Search for the cell housing the specified text and yield its (X, Y) center coordinate. 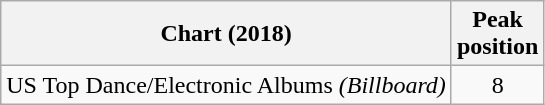
Chart (2018) (226, 34)
US Top Dance/Electronic Albums (Billboard) (226, 85)
8 (497, 85)
Peakposition (497, 34)
